For the text-containing cell, return its midpoint in (x, y) coordinate format. 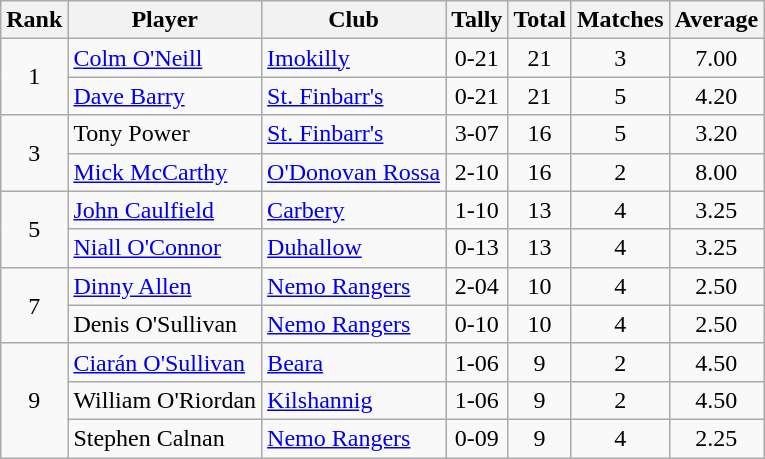
Tony Power (165, 134)
Player (165, 20)
Average (716, 20)
John Caulfield (165, 210)
2-04 (477, 286)
Ciarán O'Sullivan (165, 362)
1-10 (477, 210)
3.20 (716, 134)
0-13 (477, 248)
3-07 (477, 134)
Stephen Calnan (165, 438)
Beara (354, 362)
0-10 (477, 324)
O'Donovan Rossa (354, 172)
Tally (477, 20)
0-09 (477, 438)
Carbery (354, 210)
Denis O'Sullivan (165, 324)
Total (540, 20)
Rank (34, 20)
William O'Riordan (165, 400)
Dave Barry (165, 96)
Kilshannig (354, 400)
Matches (620, 20)
2-10 (477, 172)
1 (34, 77)
Niall O'Connor (165, 248)
Club (354, 20)
Mick McCarthy (165, 172)
8.00 (716, 172)
Duhallow (354, 248)
7.00 (716, 58)
Imokilly (354, 58)
2.25 (716, 438)
4.20 (716, 96)
Colm O'Neill (165, 58)
Dinny Allen (165, 286)
7 (34, 305)
